Detect which cell encompasses the target text, then output its [x, y] center coordinate. 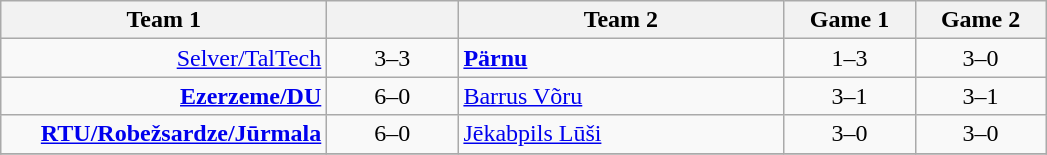
Ezerzeme/DU [164, 96]
Team 1 [164, 20]
Game 1 [850, 20]
3–3 [392, 58]
Team 2 [621, 20]
1–3 [850, 58]
Game 2 [980, 20]
Jēkabpils Lūši [621, 134]
Pärnu [621, 58]
RTU/Robežsardze/Jūrmala [164, 134]
Barrus Võru [621, 96]
Selver/TalTech [164, 58]
